Output the [X, Y] coordinate of the center of the cell containing the given text.  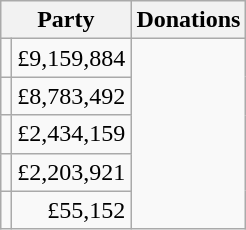
£55,152 [72, 210]
£2,434,159 [72, 134]
£9,159,884 [72, 58]
£2,203,921 [72, 172]
Donations [188, 20]
£8,783,492 [72, 96]
Party [66, 20]
